Find where the given text appears and provide that cell's center as [X, Y] coordinate. 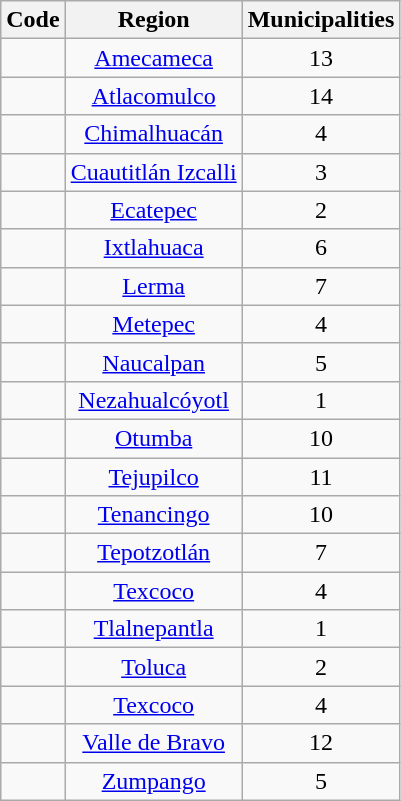
Municipalities [321, 20]
Nezahualcóyotl [154, 400]
12 [321, 743]
Tenancingo [154, 515]
Region [154, 20]
Tepotzotlán [154, 553]
Tlalnepantla [154, 629]
Metepec [154, 324]
Amecameca [154, 58]
Lerma [154, 286]
Code [33, 20]
Chimalhuacán [154, 134]
Otumba [154, 438]
Toluca [154, 667]
Zumpango [154, 781]
3 [321, 172]
11 [321, 477]
Atlacomulco [154, 96]
Naucalpan [154, 362]
13 [321, 58]
6 [321, 248]
14 [321, 96]
Tejupilco [154, 477]
Valle de Bravo [154, 743]
Cuautitlán Izcalli [154, 172]
Ecatepec [154, 210]
Ixtlahuaca [154, 248]
